Detect which cell encompasses the target text, then output its (x, y) center coordinate. 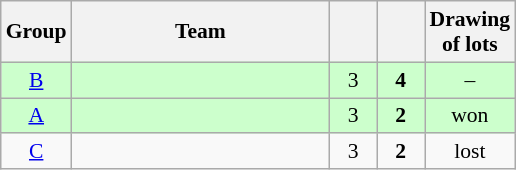
Drawing of lots (470, 32)
Group (36, 32)
A (36, 116)
C (36, 152)
– (470, 80)
won (470, 116)
B (36, 80)
4 (401, 80)
lost (470, 152)
Team (201, 32)
